Return the (X, Y) coordinate for the center point of the cell that contains the specified text.  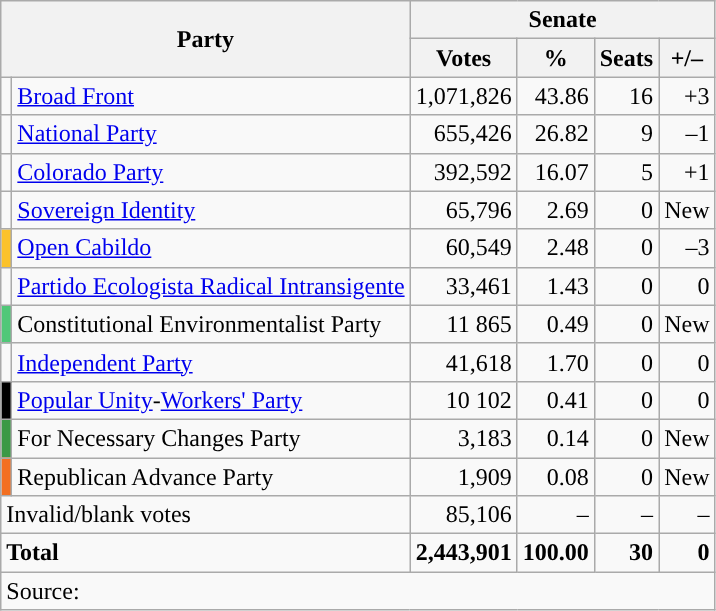
+/– (687, 58)
+3 (687, 96)
11 865 (464, 324)
30 (626, 553)
5 (626, 172)
392,592 (464, 172)
Open Cabildo (211, 248)
3,183 (464, 438)
Seats (626, 58)
0.49 (556, 324)
1.43 (556, 286)
Total (206, 553)
% (556, 58)
2,443,901 (464, 553)
For Necessary Changes Party (211, 438)
Party (206, 39)
National Party (211, 134)
Constitutional Environmentalist Party (211, 324)
Republican Advance Party (211, 477)
43.86 (556, 96)
26.82 (556, 134)
Invalid/blank votes (206, 515)
85,106 (464, 515)
0.41 (556, 400)
65,796 (464, 210)
Colorado Party (211, 172)
16.07 (556, 172)
0.14 (556, 438)
9 (626, 134)
–1 (687, 134)
0.08 (556, 477)
33,461 (464, 286)
655,426 (464, 134)
–3 (687, 248)
41,618 (464, 362)
Popular Unity-Workers' Party (211, 400)
2.69 (556, 210)
Senate (562, 20)
16 (626, 96)
Sovereign Identity (211, 210)
Source: (358, 591)
Votes (464, 58)
1.70 (556, 362)
10 102 (464, 400)
100.00 (556, 553)
Partido Ecologista Radical Intransigente (211, 286)
60,549 (464, 248)
1,909 (464, 477)
Independent Party (211, 362)
Broad Front (211, 96)
+1 (687, 172)
1,071,826 (464, 96)
2.48 (556, 248)
